For the text-containing cell, return its midpoint in [x, y] coordinate format. 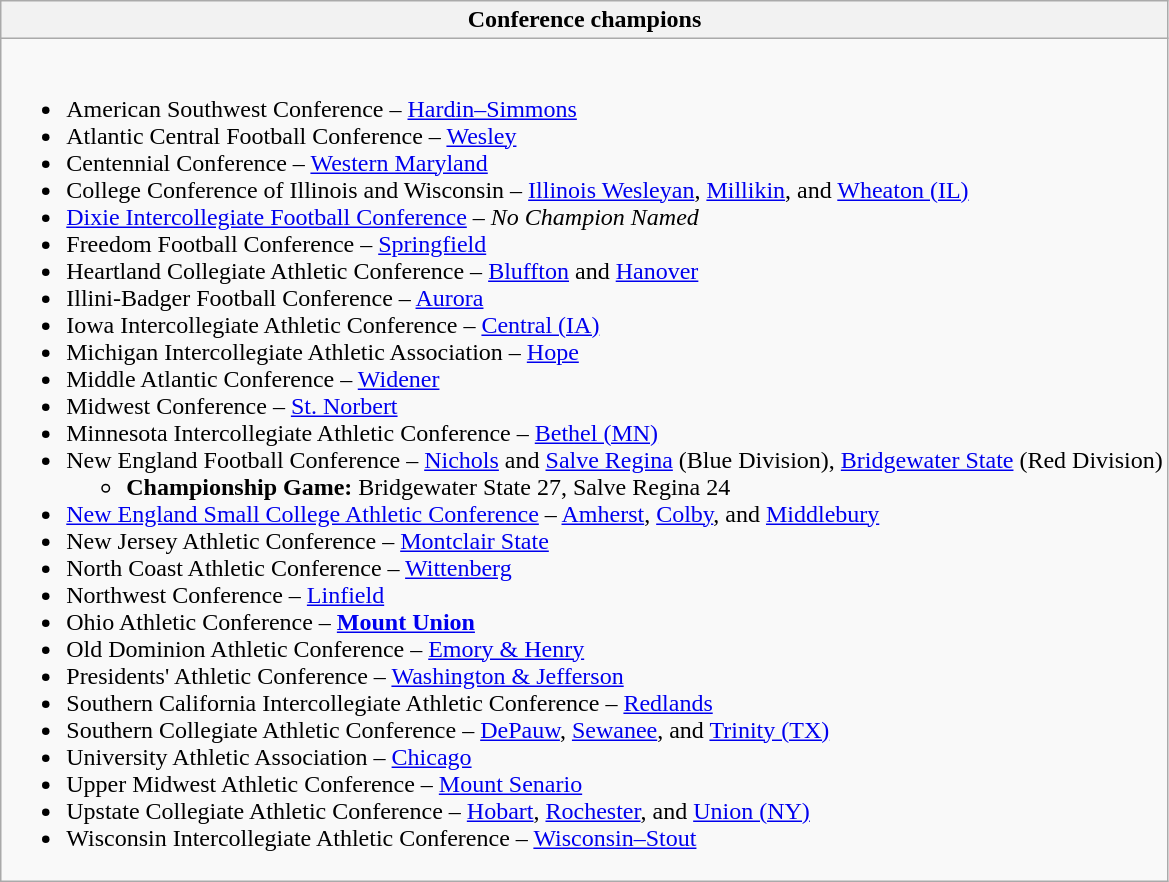
Conference champions [585, 20]
